Return (x, y) of the center of cell containing provided text 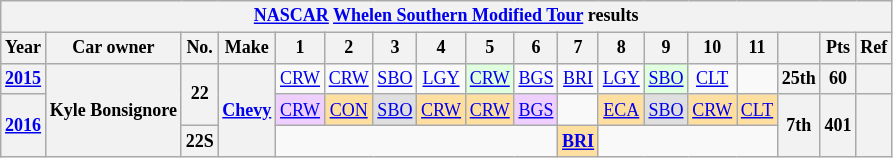
3 (395, 48)
NASCAR Whelen Southern Modified Tour results (446, 16)
11 (756, 48)
9 (666, 48)
2015 (24, 78)
Pts (838, 48)
4 (442, 48)
Ref (874, 48)
25th (800, 78)
2016 (24, 125)
ECA (621, 110)
Make (247, 48)
1 (300, 48)
401 (838, 125)
5 (490, 48)
Year (24, 48)
7 (578, 48)
Kyle Bonsignore (113, 110)
No. (200, 48)
60 (838, 78)
10 (712, 48)
22 (200, 94)
2 (348, 48)
CON (348, 110)
6 (536, 48)
Car owner (113, 48)
7th (800, 125)
Chevy (247, 110)
8 (621, 48)
22S (200, 140)
